Locate the cell with the specified text and output its (X, Y) center coordinate. 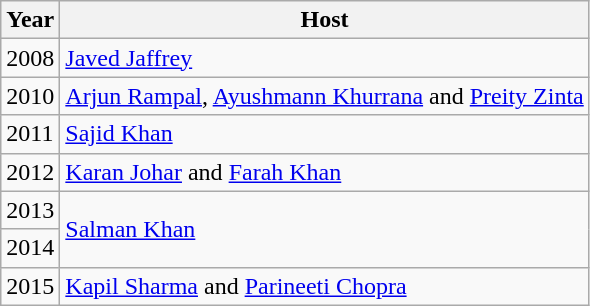
Sajid Khan (324, 134)
2013 (30, 210)
Year (30, 20)
2011 (30, 134)
Host (324, 20)
2010 (30, 96)
Arjun Rampal, Ayushmann Khurrana and Preity Zinta (324, 96)
Kapil Sharma and Parineeti Chopra (324, 286)
2014 (30, 248)
Salman Khan (324, 229)
2012 (30, 172)
2008 (30, 58)
Javed Jaffrey (324, 58)
Karan Johar and Farah Khan (324, 172)
2015 (30, 286)
